Detect which cell encompasses the target text, then output its (x, y) center coordinate. 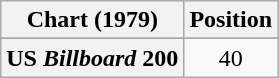
Chart (1979) (92, 20)
Position (231, 20)
US Billboard 200 (92, 58)
40 (231, 58)
